Return (x, y) of the center of cell containing provided text 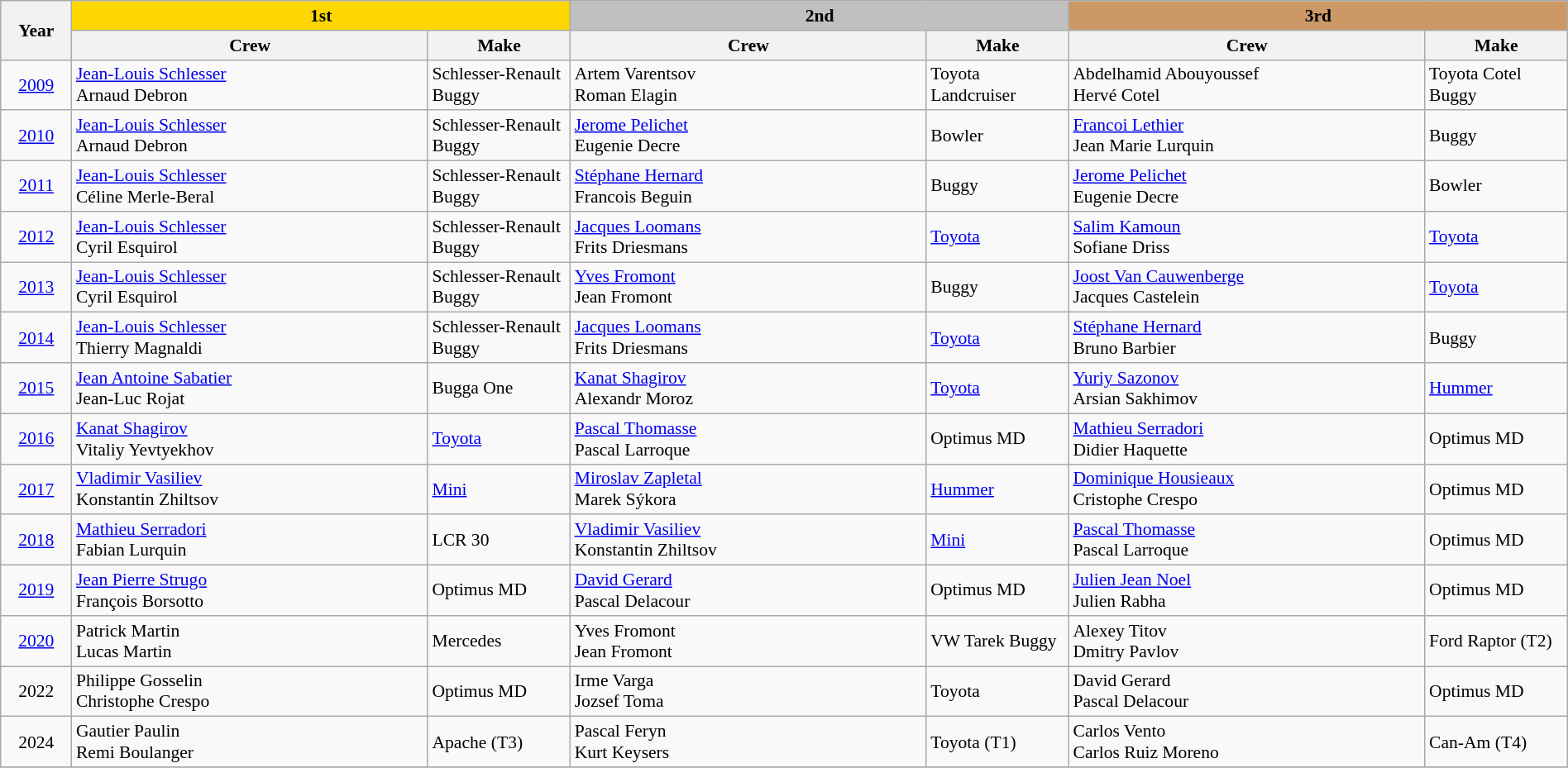
2010 (36, 136)
Jean Antoine Sabatier Jean-Luc Rojat (250, 389)
LCR 30 (499, 541)
Philippe Gosselin Christophe Crespo (250, 691)
Jean Pierre Strugo François Borsotto (250, 590)
Carlos Vento Carlos Ruiz Moreno (1247, 742)
2nd (820, 16)
Mathieu Serradori Fabian Lurquin (250, 541)
Bugga One (499, 389)
2014 (36, 337)
2017 (36, 489)
Toyota Cotel Buggy (1496, 84)
Alexey Titov Dmitry Pavlov (1247, 642)
2011 (36, 187)
Gautier Paulin Remi Boulanger (250, 742)
2013 (36, 288)
Can-Am (T4) (1496, 742)
1st (321, 16)
Ford Raptor (T2) (1496, 642)
Apache (T3) (499, 742)
Artem Varentsov Roman Elagin (749, 84)
2019 (36, 590)
Year (36, 30)
Stéphane Hernard Francois Beguin (749, 187)
Joost Van Cauwenberge Jacques Castelein (1247, 288)
Mercedes (499, 642)
2024 (36, 742)
Dominique Housieaux Cristophe Crespo (1247, 489)
VW Tarek Buggy (997, 642)
Jean-Louis Schlesser Céline Merle-Beral (250, 187)
Irme Varga Jozsef Toma (749, 691)
Pascal Feryn Kurt Keysers (749, 742)
Abdelhamid Abouyoussef Hervé Cotel (1247, 84)
Yuriy Sazonov Arsian Sakhimov (1247, 389)
Stéphane Hernard Bruno Barbier (1247, 337)
Miroslav Zapletal Marek Sýkora (749, 489)
2009 (36, 84)
Kanat Shagirov Alexandr Moroz (749, 389)
2012 (36, 236)
Jean-Louis Schlesser Thierry Magnaldi (250, 337)
2015 (36, 389)
2022 (36, 691)
Kanat Shagirov Vitaliy Yevtyekhov (250, 438)
3rd (1318, 16)
Mathieu Serradori Didier Haquette (1247, 438)
Julien Jean Noel Julien Rabha (1247, 590)
Patrick Martin Lucas Martin (250, 642)
2018 (36, 541)
Toyota Landcruiser (997, 84)
2016 (36, 438)
Francoi Lethier Jean Marie Lurquin (1247, 136)
2020 (36, 642)
Salim Kamoun Sofiane Driss (1247, 236)
Toyota (T1) (997, 742)
